Capture the cell that displays the provided text and extract its [X, Y] central coordinate. 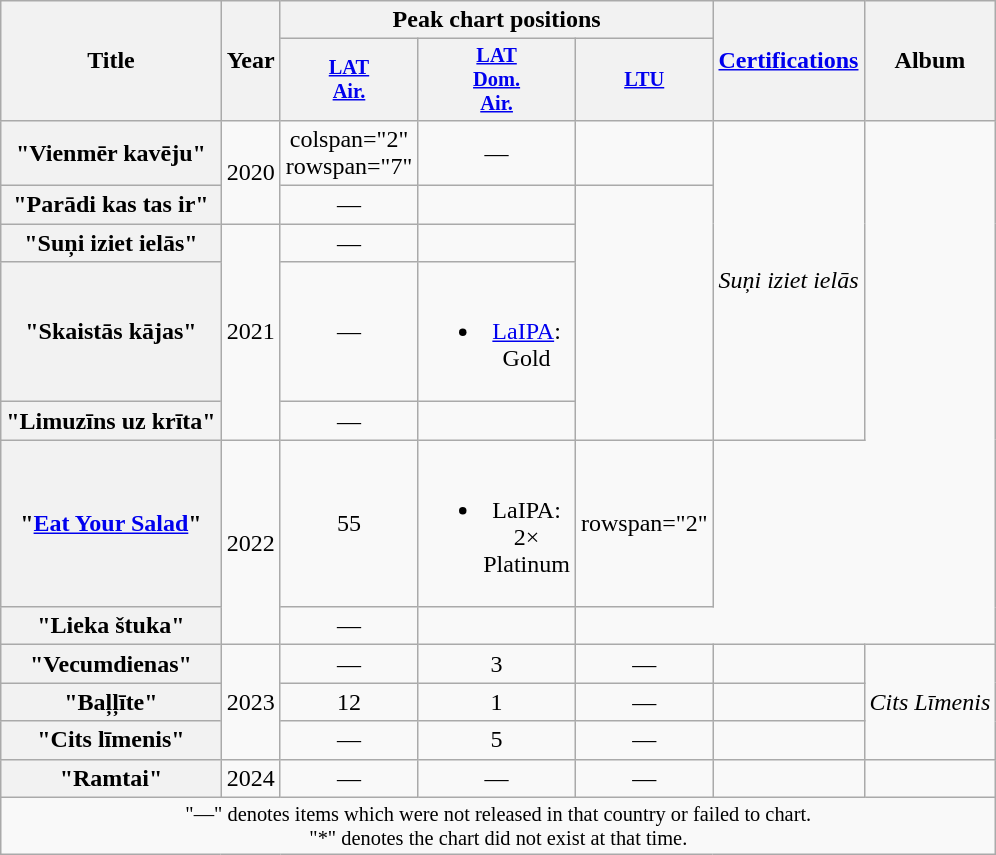
Peak chart positions [496, 20]
LTU [644, 80]
"Eat Your Salad" [111, 524]
2021 [250, 332]
LATAir. [349, 80]
"Suņi iziet ielās" [111, 243]
55 [349, 524]
2024 [250, 778]
1 [497, 702]
"Ramtai" [111, 778]
"Cits līmenis" [111, 740]
Cits Līmenis [930, 702]
Title [111, 61]
3 [497, 664]
2022 [250, 542]
Album [930, 61]
2020 [250, 172]
12 [349, 702]
"Baļļīte" [111, 702]
"Limuzīns uz krīta" [111, 421]
rowspan="2" [644, 524]
LaIPA: Gold [497, 332]
5 [497, 740]
LATDom.Air. [497, 80]
"Skaistās kājas" [111, 332]
Certifications [788, 61]
LaIPA: 2× Platinum [497, 524]
Year [250, 61]
Suņi iziet ielās [788, 280]
colspan="2" rowspan="7" [349, 152]
"—" denotes items which were not released in that country or failed to chart."*" denotes the chart did not exist at that time. [498, 826]
"Lieka štuka" [111, 626]
"Parādi kas tas ir" [111, 205]
2023 [250, 702]
"Vienmēr kavēju" [111, 152]
"Vecumdienas" [111, 664]
